Extract the [X, Y] coordinate from the center of the cell holding the provided text.  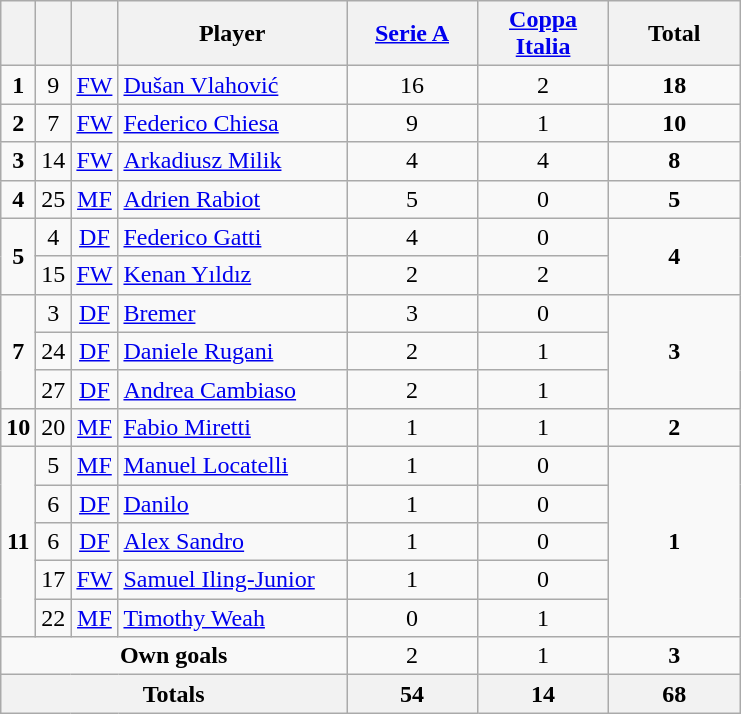
54 [412, 694]
Dušan Vlahović [232, 85]
Daniele Rugani [232, 351]
Federico Chiesa [232, 123]
Alex Sandro [232, 542]
Bremer [232, 313]
Timothy Weah [232, 618]
Serie A [412, 34]
27 [54, 389]
11 [18, 541]
18 [674, 85]
Samuel Iling-Junior [232, 580]
20 [54, 427]
25 [54, 199]
Kenan Yıldız [232, 275]
Player [232, 34]
8 [674, 161]
Coppa Italia [544, 34]
24 [54, 351]
Arkadiusz Milik [232, 161]
15 [54, 275]
Danilo [232, 503]
Federico Gatti [232, 237]
Own goals [174, 656]
22 [54, 618]
17 [54, 580]
Andrea Cambiaso [232, 389]
Manuel Locatelli [232, 465]
Fabio Miretti [232, 427]
68 [674, 694]
16 [412, 85]
Adrien Rabiot [232, 199]
Totals [174, 694]
Total [674, 34]
